Provide the [X, Y] coordinate of the cell's center where the given text is located.  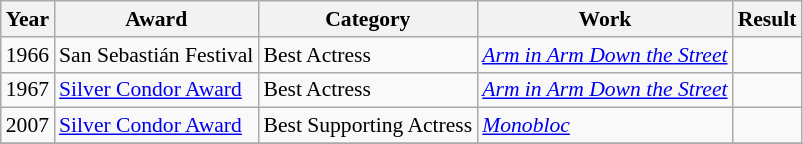
2007 [28, 126]
Work [604, 19]
Monobloc [604, 126]
Best Supporting Actress [368, 126]
1967 [28, 90]
Category [368, 19]
Year [28, 19]
San Sebastián Festival [156, 55]
1966 [28, 55]
Result [768, 19]
Award [156, 19]
